Scan for the cell matching the given text and deliver its (X, Y) coordinate at center. 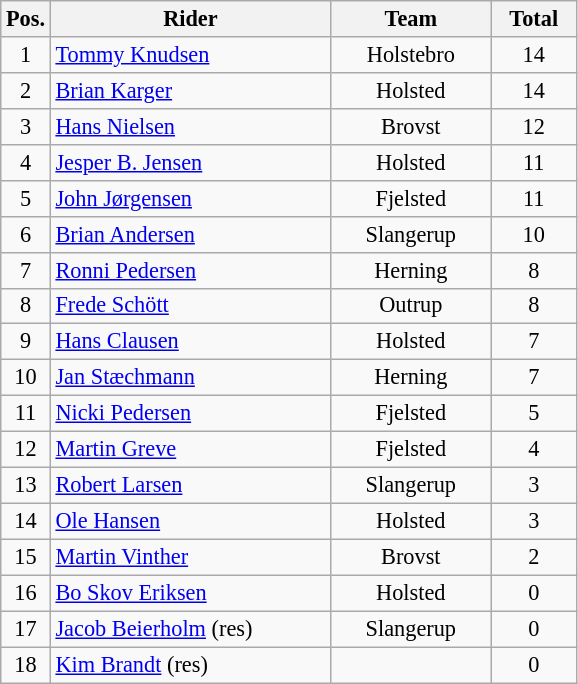
Bo Skov Eriksen (190, 593)
Total (534, 19)
1 (26, 55)
9 (26, 342)
Jesper B. Jensen (190, 162)
16 (26, 593)
John Jørgensen (190, 198)
Kim Brandt (res) (190, 665)
Martin Greve (190, 450)
Rider (190, 19)
17 (26, 629)
Ronni Pedersen (190, 270)
Jan Stæchmann (190, 378)
Holstebro (411, 55)
Tommy Knudsen (190, 55)
Martin Vinther (190, 557)
6 (26, 234)
Jacob Beierholm (res) (190, 629)
Nicki Pedersen (190, 414)
Pos. (26, 19)
18 (26, 665)
Hans Nielsen (190, 126)
15 (26, 557)
13 (26, 485)
Team (411, 19)
Ole Hansen (190, 521)
Hans Clausen (190, 342)
Frede Schött (190, 306)
Robert Larsen (190, 485)
Brian Karger (190, 90)
Outrup (411, 306)
Brian Andersen (190, 234)
